Scan for the cell matching the given text and deliver its (X, Y) coordinate at center. 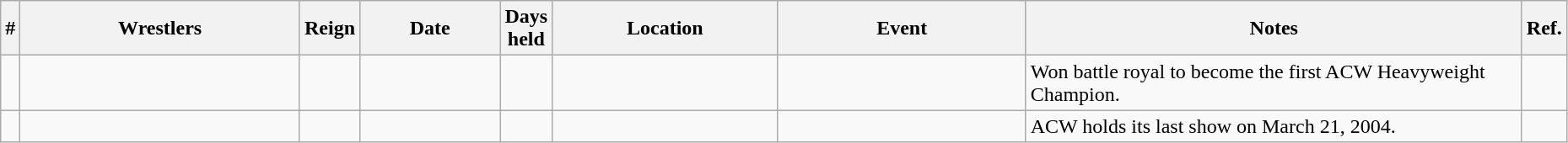
Location (665, 29)
Notes (1274, 29)
# (10, 29)
Won battle royal to become the first ACW Heavyweight Champion. (1274, 82)
Daysheld (526, 29)
ACW holds its last show on March 21, 2004. (1274, 126)
Event (902, 29)
Ref. (1544, 29)
Date (430, 29)
Wrestlers (160, 29)
Reign (329, 29)
